Pinpoint the cell where the given text exists, returning its [X, Y] midpoint coordinate. 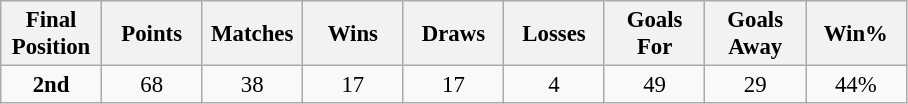
Points [152, 34]
Matches [252, 34]
4 [554, 85]
Wins [354, 34]
Goals For [654, 34]
2nd [52, 85]
29 [756, 85]
Losses [554, 34]
Final Position [52, 34]
49 [654, 85]
44% [856, 85]
Goals Away [756, 34]
38 [252, 85]
68 [152, 85]
Win% [856, 34]
Draws [454, 34]
